Detect which cell encompasses the target text, then output its [X, Y] center coordinate. 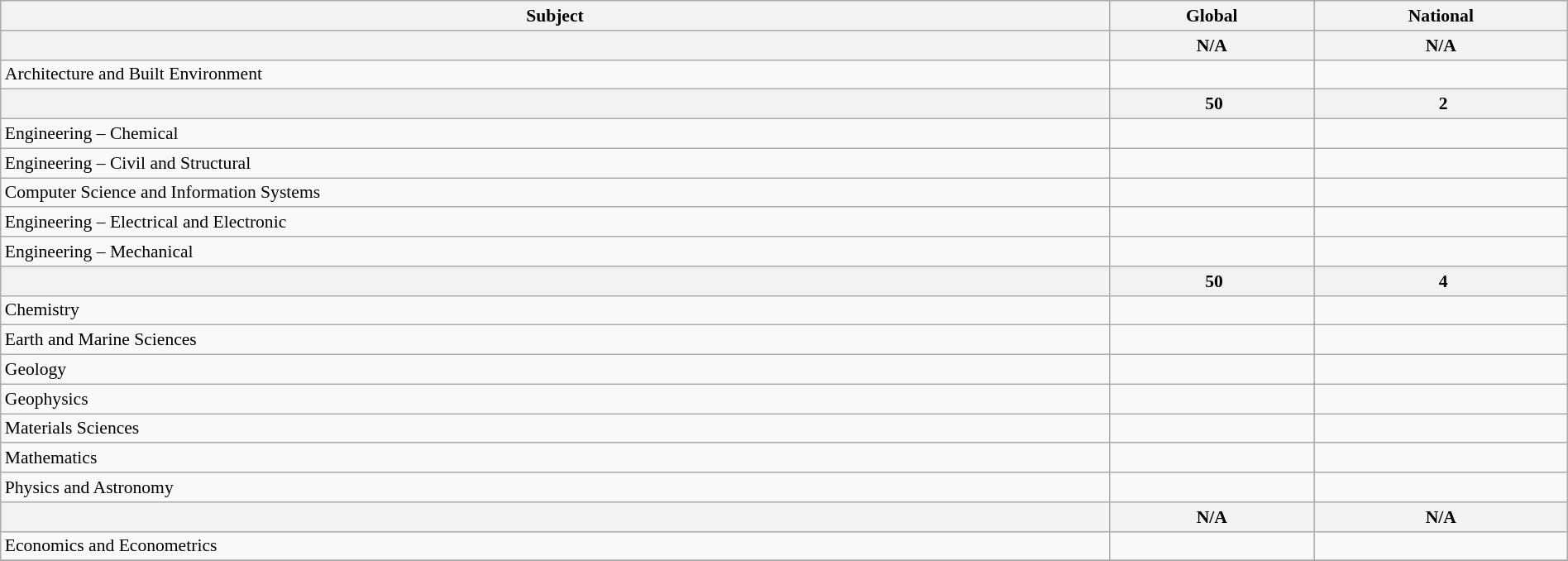
Global [1212, 16]
Chemistry [555, 310]
Physics and Astronomy [555, 487]
National [1441, 16]
2 [1441, 104]
Mathematics [555, 458]
4 [1441, 281]
Engineering – Mechanical [555, 252]
Materials Sciences [555, 429]
Engineering – Civil and Structural [555, 163]
Engineering – Chemical [555, 134]
Engineering – Electrical and Electronic [555, 223]
Subject [555, 16]
Computer Science and Information Systems [555, 193]
Geology [555, 370]
Economics and Econometrics [555, 546]
Geophysics [555, 399]
Earth and Marine Sciences [555, 340]
Architecture and Built Environment [555, 74]
